From the cell containing the given text, extract its center point as (X, Y) coordinate. 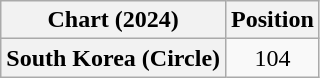
Chart (2024) (114, 20)
Position (273, 20)
South Korea (Circle) (114, 58)
104 (273, 58)
